Output the [X, Y] coordinate of the center of the cell containing the given text.  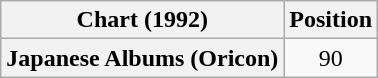
90 [331, 58]
Japanese Albums (Oricon) [142, 58]
Position [331, 20]
Chart (1992) [142, 20]
